For the text-containing cell, return its midpoint in (x, y) coordinate format. 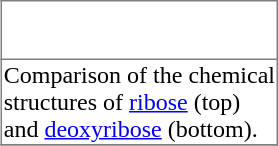
Comparison of the chemicalstructures of ribose (top) and deoxyribose (bottom). (139, 102)
